Pinpoint the cell where the given text exists, returning its [X, Y] midpoint coordinate. 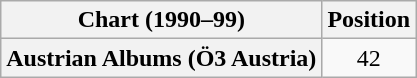
Chart (1990–99) [162, 20]
Position [369, 20]
Austrian Albums (Ö3 Austria) [162, 58]
42 [369, 58]
